From the cell containing the given text, extract its center point as (x, y) coordinate. 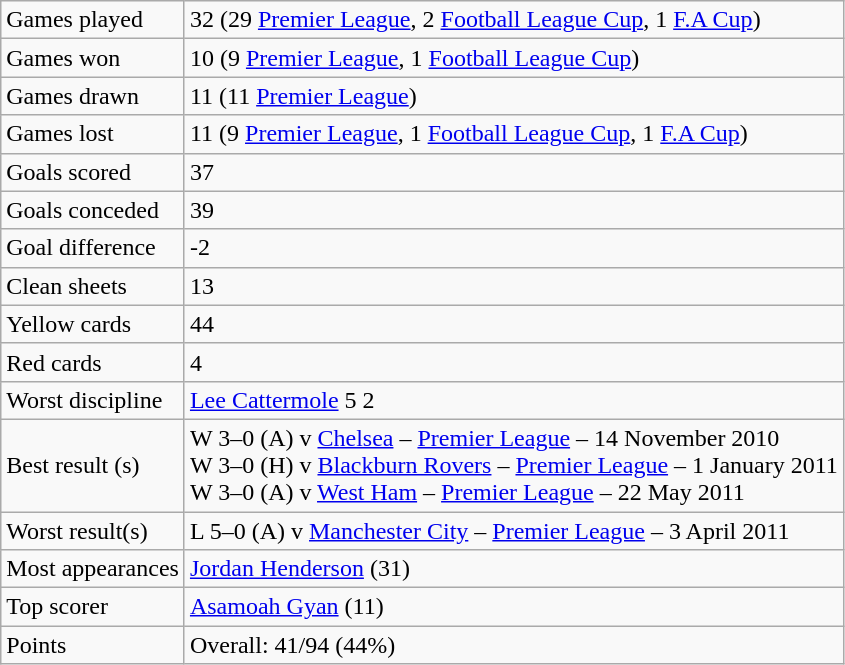
Games lost (93, 134)
11 (11 Premier League) (514, 96)
Overall: 41/94 (44%) (514, 645)
Best result (s) (93, 465)
13 (514, 286)
Worst result(s) (93, 531)
10 (9 Premier League, 1 Football League Cup) (514, 58)
32 (29 Premier League, 2 Football League Cup, 1 F.A Cup) (514, 20)
44 (514, 324)
Goals conceded (93, 210)
Games drawn (93, 96)
Games won (93, 58)
Clean sheets (93, 286)
Red cards (93, 362)
Goals scored (93, 172)
37 (514, 172)
Points (93, 645)
-2 (514, 248)
Asamoah Gyan (11) (514, 607)
Top scorer (93, 607)
39 (514, 210)
Games played (93, 20)
Yellow cards (93, 324)
4 (514, 362)
Goal difference (93, 248)
11 (9 Premier League, 1 Football League Cup, 1 F.A Cup) (514, 134)
L 5–0 (A) v Manchester City – Premier League – 3 April 2011 (514, 531)
Most appearances (93, 569)
Worst discipline (93, 400)
Lee Cattermole 5 2 (514, 400)
Jordan Henderson (31) (514, 569)
